Determine the [X, Y] coordinate at the center of the cell enclosing the given text.  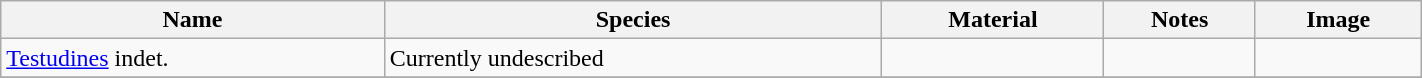
Currently undescribed [633, 58]
Material [993, 20]
Testudines indet. [192, 58]
Species [633, 20]
Notes [1180, 20]
Image [1338, 20]
Name [192, 20]
